Extract the (x, y) coordinate from the center of the cell holding the provided text.  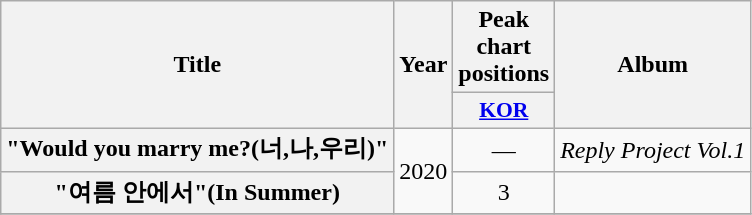
"Would you marry me?(너,나,우리)" (198, 150)
KOR (504, 111)
2020 (424, 170)
— (504, 150)
Title (198, 65)
Year (424, 65)
Peak chart positions (504, 47)
3 (504, 192)
Album (653, 65)
"여름 안에서"(In Summer) (198, 192)
Reply Project Vol.1 (653, 150)
